Provide the (x, y) coordinate of the cell's center where the given text is located.  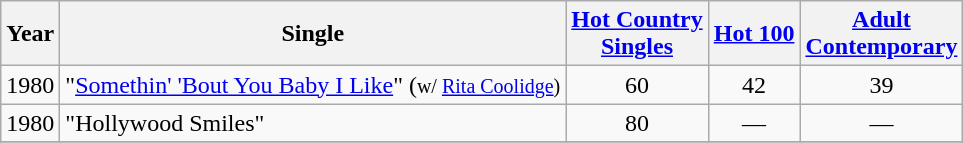
"Somethin' 'Bout You Baby I Like" (w/ Rita Coolidge) (313, 85)
60 (637, 85)
80 (637, 123)
Single (313, 34)
Year (30, 34)
42 (754, 85)
Hot CountrySingles (637, 34)
AdultContemporary (882, 34)
Hot 100 (754, 34)
"Hollywood Smiles" (313, 123)
39 (882, 85)
